Detect which cell encompasses the target text, then output its (x, y) center coordinate. 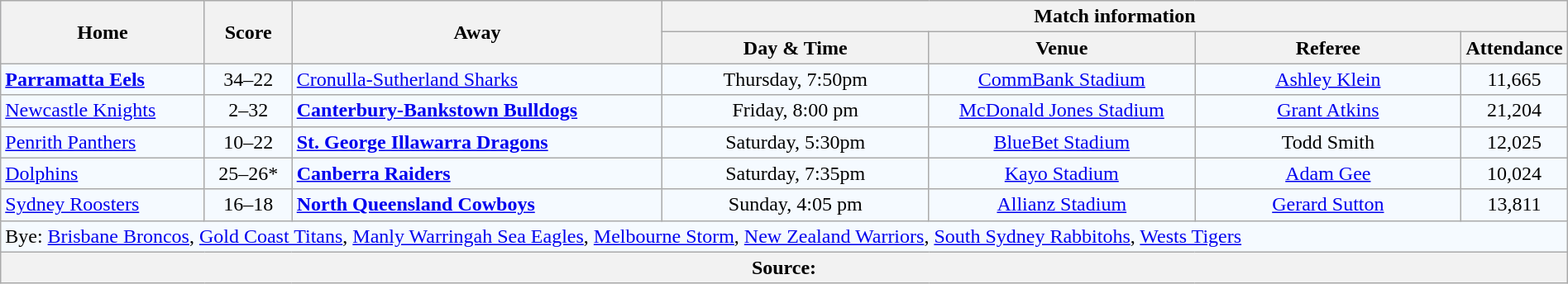
Allianz Stadium (1062, 205)
McDonald Jones Stadium (1062, 111)
Away (476, 32)
16–18 (248, 205)
Match information (1115, 17)
34–22 (248, 79)
Parramatta Eels (103, 79)
Canberra Raiders (476, 173)
Adam Gee (1328, 173)
Sydney Roosters (103, 205)
12,025 (1514, 142)
Attendance (1514, 48)
Canterbury-Bankstown Bulldogs (476, 111)
13,811 (1514, 205)
Gerard Sutton (1328, 205)
Penrith Panthers (103, 142)
Cronulla-Sutherland Sharks (476, 79)
Grant Atkins (1328, 111)
Score (248, 32)
Dolphins (103, 173)
21,204 (1514, 111)
North Queensland Cowboys (476, 205)
Referee (1328, 48)
11,665 (1514, 79)
2–32 (248, 111)
Day & Time (796, 48)
Ashley Klein (1328, 79)
Sunday, 4:05 pm (796, 205)
Home (103, 32)
Saturday, 5:30pm (796, 142)
Kayo Stadium (1062, 173)
Source: (784, 267)
CommBank Stadium (1062, 79)
25–26* (248, 173)
BlueBet Stadium (1062, 142)
Bye: Brisbane Broncos, Gold Coast Titans, Manly Warringah Sea Eagles, Melbourne Storm, New Zealand Warriors, South Sydney Rabbitohs, Wests Tigers (784, 236)
Venue (1062, 48)
Todd Smith (1328, 142)
10–22 (248, 142)
Friday, 8:00 pm (796, 111)
Saturday, 7:35pm (796, 173)
Newcastle Knights (103, 111)
Thursday, 7:50pm (796, 79)
10,024 (1514, 173)
St. George Illawarra Dragons (476, 142)
